Locate the cell with the specified text and output its [X, Y] center coordinate. 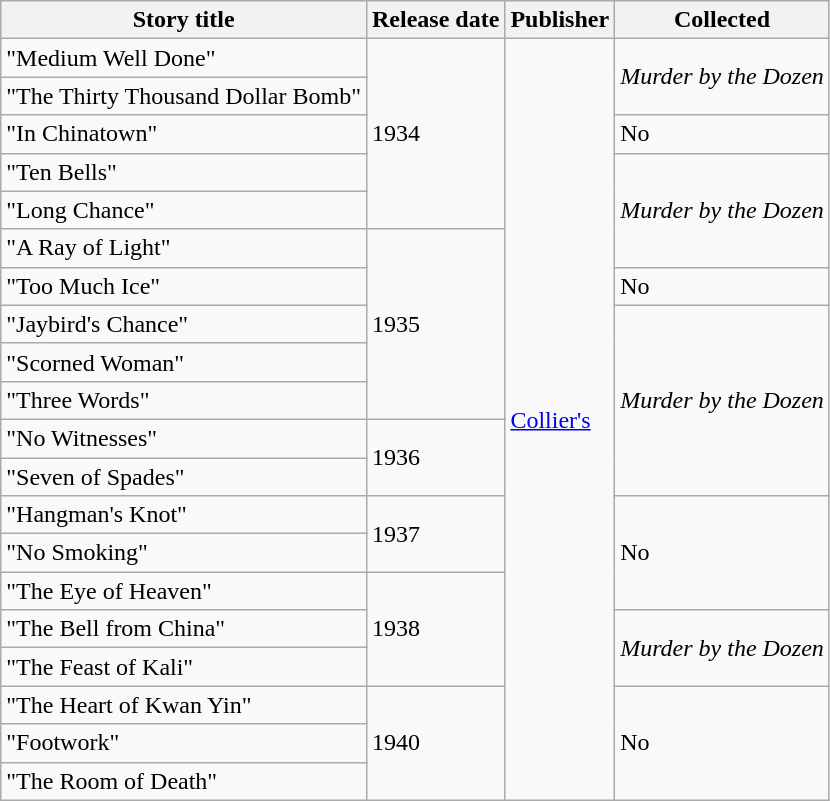
1937 [435, 534]
Story title [184, 20]
"Medium Well Done" [184, 58]
"Jaybird's Chance" [184, 324]
Collier's [560, 420]
1935 [435, 324]
"The Heart of Kwan Yin" [184, 705]
1940 [435, 743]
"Ten Bells" [184, 172]
"Seven of Spades" [184, 477]
1938 [435, 629]
"No Witnesses" [184, 438]
"The Bell from China" [184, 629]
"The Room of Death" [184, 781]
Collected [722, 20]
1934 [435, 134]
"Hangman's Knot" [184, 515]
"Long Chance" [184, 210]
"The Feast of Kali" [184, 667]
"Footwork" [184, 743]
"Scorned Woman" [184, 362]
Release date [435, 20]
"The Eye of Heaven" [184, 591]
"Three Words" [184, 400]
"A Ray of Light" [184, 248]
"Too Much Ice" [184, 286]
1936 [435, 457]
Publisher [560, 20]
"No Smoking" [184, 553]
"The Thirty Thousand Dollar Bomb" [184, 96]
"In Chinatown" [184, 134]
